Search for the cell housing the specified text and yield its (x, y) center coordinate. 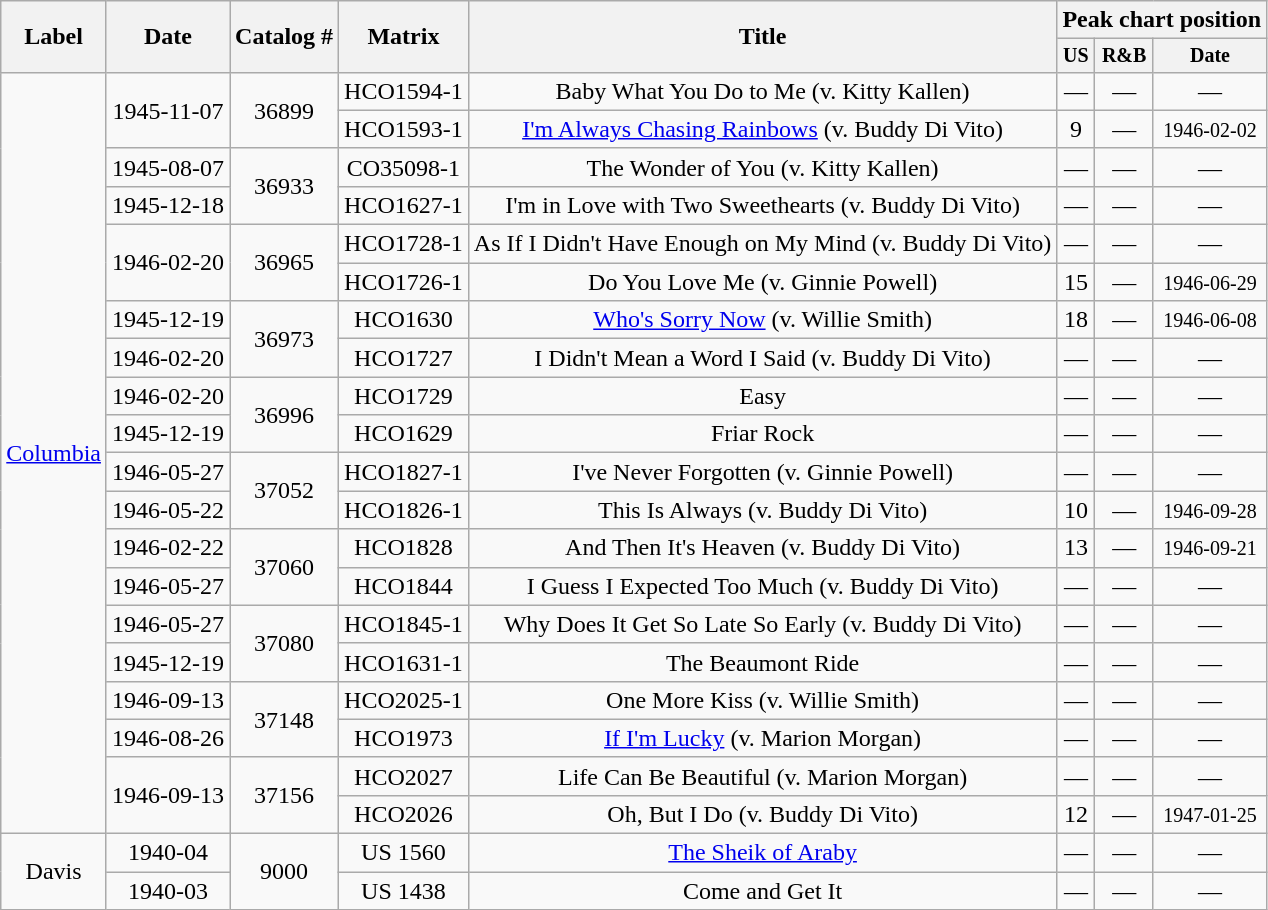
18 (1076, 320)
Catalog # (284, 37)
HCO1631-1 (404, 662)
1946-09-21 (1210, 548)
Friar Rock (762, 434)
HCO1827-1 (404, 472)
US (1076, 56)
I've Never Forgotten (v. Ginnie Powell) (762, 472)
US 1438 (404, 891)
37080 (284, 643)
36996 (284, 415)
36965 (284, 263)
HCO2027 (404, 776)
36973 (284, 339)
Life Can Be Beautiful (v. Marion Morgan) (762, 776)
HCO1593-1 (404, 129)
HCO1973 (404, 738)
I Guess I Expected Too Much (v. Buddy Di Vito) (762, 586)
I'm Always Chasing Rainbows (v. Buddy Di Vito) (762, 129)
1946-02-02 (1210, 129)
If I'm Lucky (v. Marion Morgan) (762, 738)
1946-09-28 (1210, 510)
The Beaumont Ride (762, 662)
HCO1828 (404, 548)
Come and Get It (762, 891)
37060 (284, 567)
Davis (54, 872)
As If I Didn't Have Enough on My Mind (v. Buddy Di Vito) (762, 244)
Matrix (404, 37)
1940-03 (168, 891)
Baby What You Do to Me (v. Kitty Kallen) (762, 91)
HCO1728-1 (404, 244)
HCO1726-1 (404, 282)
10 (1076, 510)
37052 (284, 491)
One More Kiss (v. Willie Smith) (762, 700)
HCO1727 (404, 358)
HCO1629 (404, 434)
Peak chart position (1162, 20)
HCO1627-1 (404, 205)
I'm in Love with Two Sweethearts (v. Buddy Di Vito) (762, 205)
1940-04 (168, 853)
36899 (284, 110)
The Wonder of You (v. Kitty Kallen) (762, 167)
1946-06-29 (1210, 282)
And Then It's Heaven (v. Buddy Di Vito) (762, 548)
Easy (762, 396)
36933 (284, 186)
1945-08-07 (168, 167)
37156 (284, 795)
12 (1076, 814)
HCO1594-1 (404, 91)
R&B (1124, 56)
13 (1076, 548)
HCO2025-1 (404, 700)
1946-02-22 (168, 548)
HCO2026 (404, 814)
1946-08-26 (168, 738)
37148 (284, 719)
Oh, But I Do (v. Buddy Di Vito) (762, 814)
9000 (284, 872)
1945-11-07 (168, 110)
Label (54, 37)
Title (762, 37)
CO35098-1 (404, 167)
This Is Always (v. Buddy Di Vito) (762, 510)
HCO1845-1 (404, 624)
Do You Love Me (v. Ginnie Powell) (762, 282)
1946-06-08 (1210, 320)
1945-12-18 (168, 205)
HCO1844 (404, 586)
9 (1076, 129)
US 1560 (404, 853)
HCO1729 (404, 396)
The Sheik of Araby (762, 853)
I Didn't Mean a Word I Said (v. Buddy Di Vito) (762, 358)
1946-05-22 (168, 510)
Columbia (54, 452)
15 (1076, 282)
Why Does It Get So Late So Early (v. Buddy Di Vito) (762, 624)
HCO1630 (404, 320)
HCO1826-1 (404, 510)
1947-01-25 (1210, 814)
Who's Sorry Now (v. Willie Smith) (762, 320)
